From the cell containing the given text, extract its center point as (X, Y) coordinate. 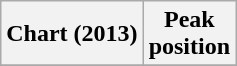
Chart (2013) (72, 34)
Peakposition (189, 34)
